For the text-containing cell, return its midpoint in [X, Y] coordinate format. 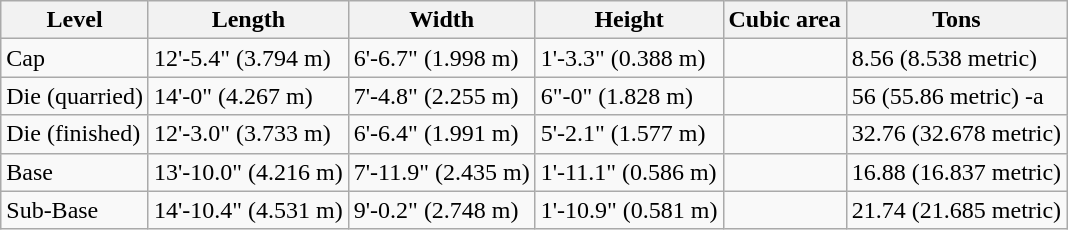
Height [629, 20]
1'-3.3" (0.388 m) [629, 58]
14'-10.4" (4.531 m) [248, 210]
1'-10.9" (0.581 m) [629, 210]
Length [248, 20]
Sub-Base [75, 210]
32.76 (32.678 metric) [956, 134]
7'-4.8" (2.255 m) [442, 96]
6'-6.4" (1.991 m) [442, 134]
5'-2.1" (1.577 m) [629, 134]
Tons [956, 20]
Cubic area [784, 20]
16.88 (16.837 metric) [956, 172]
6'-6.7" (1.998 m) [442, 58]
13'-10.0" (4.216 m) [248, 172]
6"-0" (1.828 m) [629, 96]
56 (55.86 metric) -a [956, 96]
21.74 (21.685 metric) [956, 210]
12'-5.4" (3.794 m) [248, 58]
Cap [75, 58]
Width [442, 20]
12'-3.0" (3.733 m) [248, 134]
Die (quarried) [75, 96]
14'-0" (4.267 m) [248, 96]
1'-11.1" (0.586 m) [629, 172]
Die (finished) [75, 134]
9'-0.2" (2.748 m) [442, 210]
Level [75, 20]
Base [75, 172]
8.56 (8.538 metric) [956, 58]
7'-11.9" (2.435 m) [442, 172]
